Provide the [x, y] coordinate of the cell's center where the given text is located.  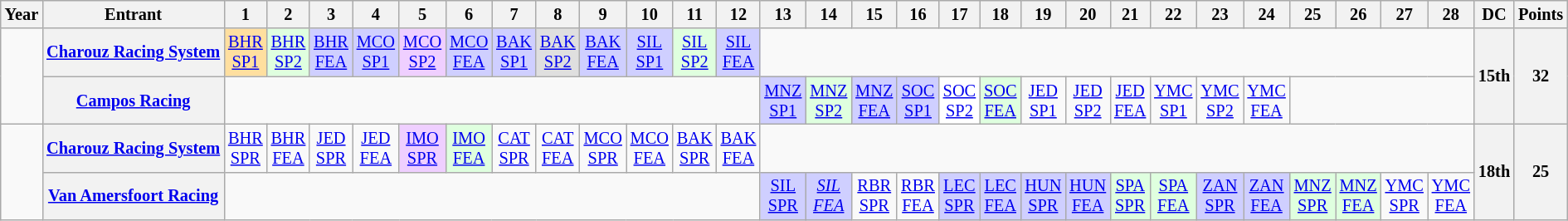
JEDSP2 [1088, 101]
Campos Racing [133, 101]
32 [1541, 76]
SOCSP2 [959, 101]
CATSPR [514, 148]
DC [1494, 14]
YMCSP1 [1173, 101]
11 [695, 14]
9 [603, 14]
3 [331, 14]
HUNSPR [1043, 196]
BHRSP2 [289, 52]
SILSP1 [650, 52]
MNZSPR [1312, 196]
2 [289, 14]
16 [918, 14]
Van Amersfoort Racing [133, 196]
IMOSPR [422, 148]
6 [469, 14]
SOCSP1 [918, 101]
SILSP2 [695, 52]
MNZSP1 [783, 101]
7 [514, 14]
1 [246, 14]
YMCSP2 [1220, 101]
BAKSPR [695, 148]
SPASPR [1130, 196]
BAKSP2 [558, 52]
BHRSP1 [246, 52]
13 [783, 14]
JEDSP1 [1043, 101]
RBRSPR [874, 196]
JEDSPR [331, 148]
Points [1541, 14]
28 [1451, 14]
LECSPR [959, 196]
ZANFEA [1267, 196]
10 [650, 14]
CATFEA [558, 148]
20 [1088, 14]
5 [422, 14]
19 [1043, 14]
18th [1494, 171]
15th [1494, 76]
Entrant [133, 14]
21 [1130, 14]
Year [22, 14]
BAKSP1 [514, 52]
24 [1267, 14]
HUNFEA [1088, 196]
15 [874, 14]
23 [1220, 14]
26 [1359, 14]
SILSPR [783, 196]
MCOSP2 [422, 52]
SPAFEA [1173, 196]
22 [1173, 14]
IMOFEA [469, 148]
14 [828, 14]
LECFEA [1001, 196]
YMCSPR [1405, 196]
MCOSP1 [376, 52]
SOCFEA [1001, 101]
BHRSPR [246, 148]
17 [959, 14]
MCOSPR [603, 148]
27 [1405, 14]
8 [558, 14]
ZANSPR [1220, 196]
RBRFEA [918, 196]
MNZSP2 [828, 101]
18 [1001, 14]
12 [738, 14]
4 [376, 14]
